Pinpoint the cell where the given text exists, returning its [X, Y] midpoint coordinate. 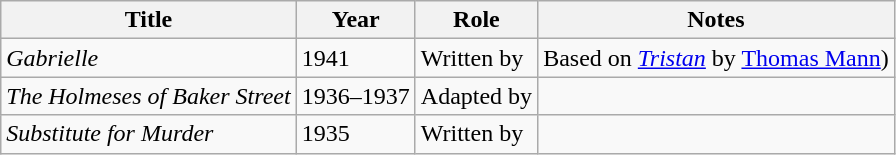
Based on Tristan by Thomas Mann) [716, 58]
Year [356, 20]
1936–1937 [356, 96]
Role [476, 20]
Notes [716, 20]
Title [148, 20]
1941 [356, 58]
The Holmeses of Baker Street [148, 96]
1935 [356, 134]
Substitute for Murder [148, 134]
Gabrielle [148, 58]
Adapted by [476, 96]
